Return [X, Y] of the center of cell containing provided text 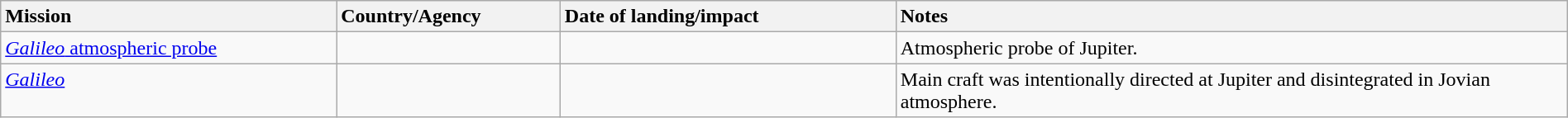
Galileo [169, 91]
Galileo atmospheric probe [169, 48]
Date of landing/impact [728, 17]
Country/Agency [448, 17]
Main craft was intentionally directed at Jupiter and disintegrated in Jovian atmosphere. [1231, 91]
Atmospheric probe of Jupiter. [1231, 48]
Mission [169, 17]
Notes [1231, 17]
